From the cell containing the given text, extract its center point as (X, Y) coordinate. 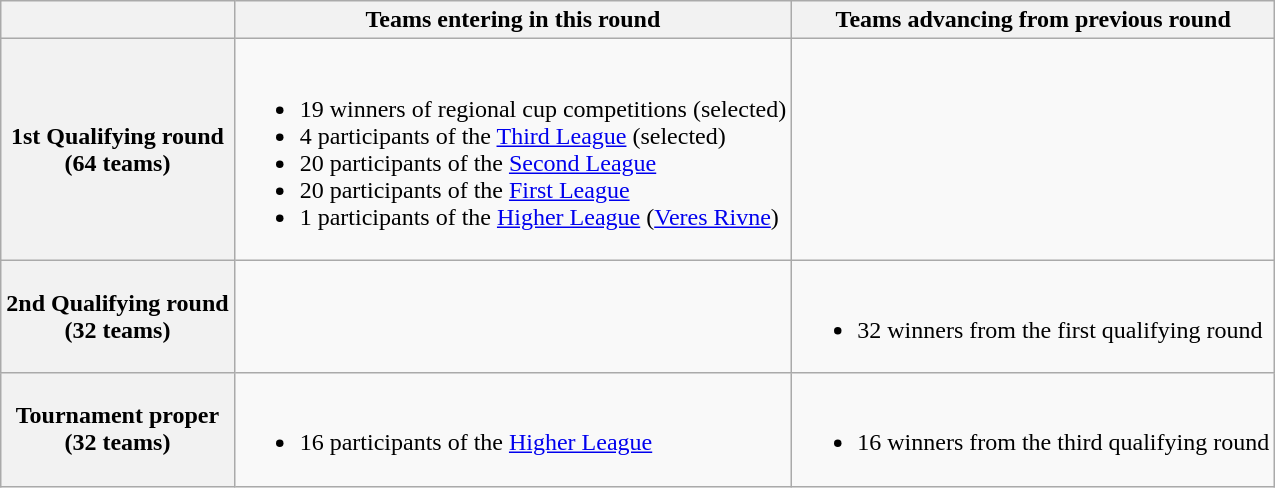
Tournament proper (32 teams) (118, 430)
1st Qualifying round (64 teams) (118, 150)
16 winners from the third qualifying round (1034, 430)
32 winners from the first qualifying round (1034, 316)
16 participants of the Higher League (513, 430)
Teams advancing from previous round (1034, 20)
Teams entering in this round (513, 20)
2nd Qualifying round (32 teams) (118, 316)
